Return the (x, y) coordinate for the center point of the cell that contains the specified text.  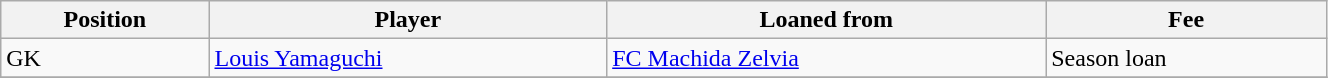
Position (105, 20)
GK (105, 58)
Season loan (1186, 58)
Loaned from (826, 20)
Louis Yamaguchi (408, 58)
Player (408, 20)
FC Machida Zelvia (826, 58)
Fee (1186, 20)
